Detect which cell encompasses the target text, then output its [X, Y] center coordinate. 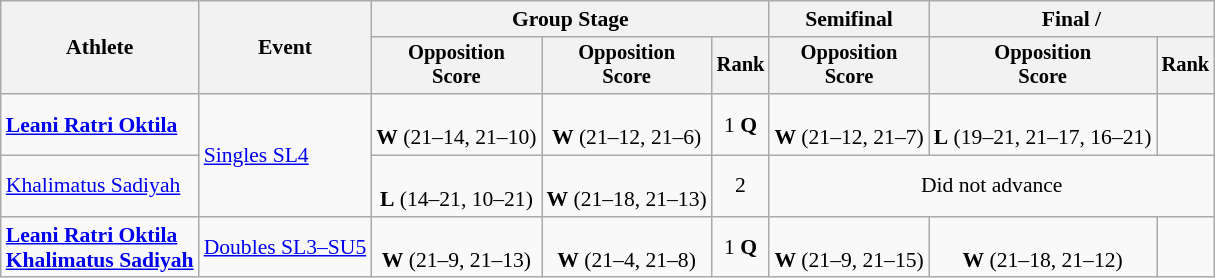
Group Stage [570, 19]
2 [741, 186]
Singles SL4 [286, 155]
Leani Ratri Oktila [100, 124]
W (21–12, 21–6) [627, 124]
W (21–18, 21–13) [627, 186]
W (21–4, 21–8) [627, 248]
Semifinal [848, 19]
Leani Ratri OktilaKhalimatus Sadiyah [100, 248]
L (19–21, 21–17, 16–21) [1043, 124]
W (21–9, 21–15) [848, 248]
Final / [1072, 19]
Doubles SL3–SU5 [286, 248]
L (14–21, 10–21) [456, 186]
Event [286, 48]
W (21–18, 21–12) [1043, 248]
Athlete [100, 48]
Khalimatus Sadiyah [100, 186]
W (21–12, 21–7) [848, 124]
W (21–9, 21–13) [456, 248]
W (21–14, 21–10) [456, 124]
Did not advance [992, 186]
